From the cell containing the given text, extract its center point as (X, Y) coordinate. 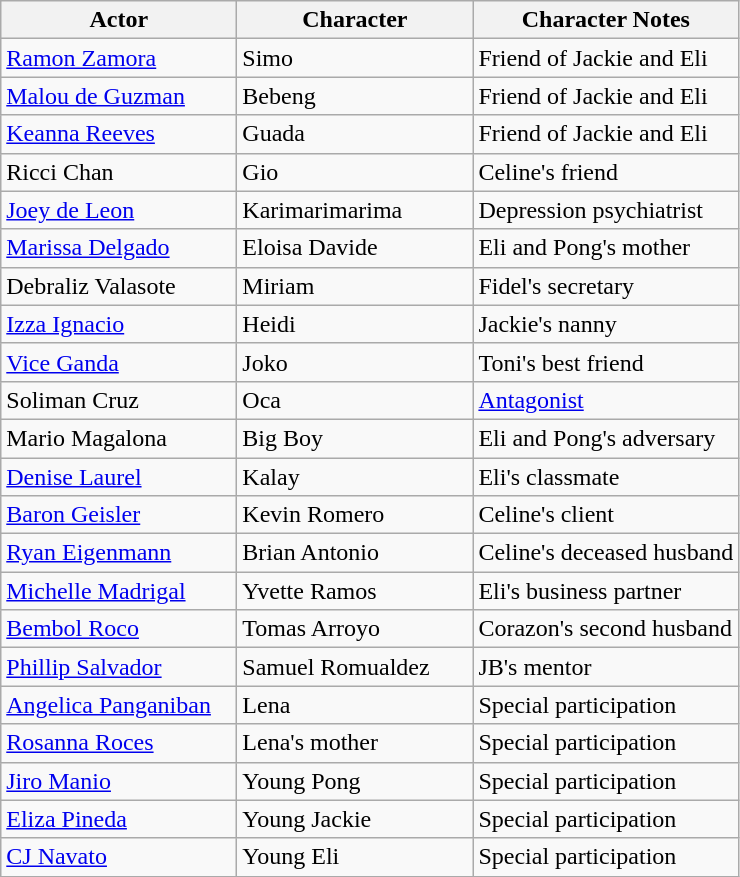
Karimarimarima (355, 210)
Big Boy (355, 438)
Lena's mother (355, 743)
Rosanna Roces (119, 743)
Samuel Romualdez (355, 667)
Michelle Madrigal (119, 591)
Izza Ignacio (119, 324)
Lena (355, 705)
CJ Navato (119, 857)
Tomas Arroyo (355, 629)
Gio (355, 172)
Eloisa Davide (355, 248)
JB's mentor (606, 667)
Soliman Cruz (119, 400)
Celine's client (606, 515)
Baron Geisler (119, 515)
Malou de Guzman (119, 96)
Young Eli (355, 857)
Brian Antonio (355, 553)
Fidel's secretary (606, 286)
Antagonist (606, 400)
Bebeng (355, 96)
Keanna Reeves (119, 134)
Heidi (355, 324)
Character (355, 20)
Miriam (355, 286)
Angelica Panganiban (119, 705)
Corazon's second husband (606, 629)
Toni's best friend (606, 362)
Eli's business partner (606, 591)
Eli and Pong's adversary (606, 438)
Celine's deceased husband (606, 553)
Depression psychiatrist (606, 210)
Yvette Ramos (355, 591)
Joey de Leon (119, 210)
Vice Ganda (119, 362)
Eli and Pong's mother (606, 248)
Eli's classmate (606, 477)
Ramon Zamora (119, 58)
Phillip Salvador (119, 667)
Guada (355, 134)
Celine's friend (606, 172)
Eliza Pineda (119, 819)
Debraliz Valasote (119, 286)
Actor (119, 20)
Mario Magalona (119, 438)
Denise Laurel (119, 477)
Kevin Romero (355, 515)
Jackie's nanny (606, 324)
Kalay (355, 477)
Marissa Delgado (119, 248)
Joko (355, 362)
Jiro Manio (119, 781)
Bembol Roco (119, 629)
Ryan Eigenmann (119, 553)
Simo (355, 58)
Oca (355, 400)
Young Jackie (355, 819)
Ricci Chan (119, 172)
Character Notes (606, 20)
Young Pong (355, 781)
